Provide the (X, Y) coordinate of the cell's center where the given text is located.  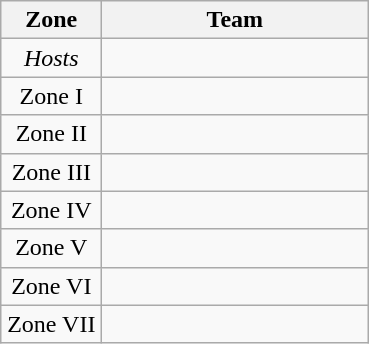
Zone I (52, 96)
Zone V (52, 248)
Hosts (52, 58)
Zone (52, 20)
Team (235, 20)
Zone III (52, 172)
Zone VI (52, 286)
Zone II (52, 134)
Zone VII (52, 324)
Zone IV (52, 210)
